Detect which cell encompasses the target text, then output its [x, y] center coordinate. 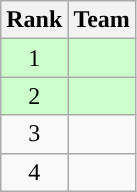
Team [102, 20]
4 [34, 172]
1 [34, 58]
Rank [34, 20]
2 [34, 96]
3 [34, 134]
